Determine the [X, Y] coordinate at the center of the cell enclosing the given text.  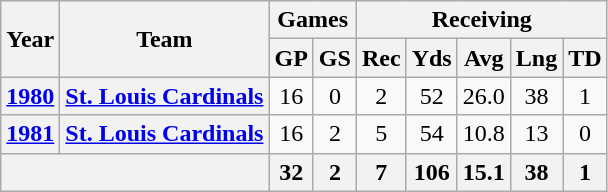
GP [291, 58]
Lng [536, 58]
52 [432, 96]
54 [432, 134]
Games [312, 20]
GS [334, 58]
Avg [484, 58]
Year [30, 39]
TD [585, 58]
32 [291, 172]
7 [381, 172]
26.0 [484, 96]
Yds [432, 58]
106 [432, 172]
15.1 [484, 172]
Rec [381, 58]
Team [164, 39]
Receiving [482, 20]
1980 [30, 96]
10.8 [484, 134]
13 [536, 134]
1981 [30, 134]
5 [381, 134]
